Provide the [x, y] coordinate of the cell's center where the given text is located.  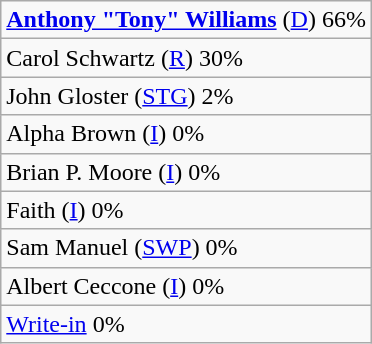
Write-in 0% [186, 324]
John Gloster (STG) 2% [186, 96]
Anthony "Tony" Williams (D) 66% [186, 20]
Alpha Brown (I) 0% [186, 134]
Faith (I) 0% [186, 210]
Sam Manuel (SWP) 0% [186, 248]
Carol Schwartz (R) 30% [186, 58]
Brian P. Moore (I) 0% [186, 172]
Albert Ceccone (I) 0% [186, 286]
